Provide the [X, Y] coordinate of the cell's center where the given text is located.  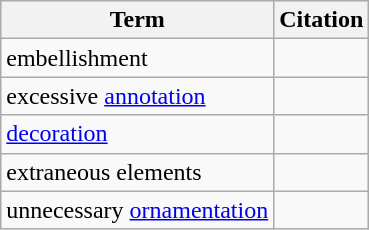
decoration [138, 134]
unnecessary ornamentation [138, 210]
extraneous elements [138, 172]
Term [138, 20]
excessive annotation [138, 96]
Citation [322, 20]
embellishment [138, 58]
